Search for the cell housing the specified text and yield its (X, Y) center coordinate. 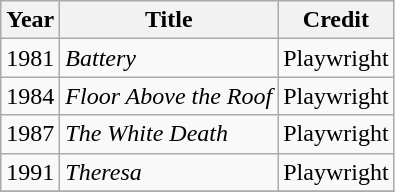
1991 (30, 172)
1987 (30, 134)
Battery (169, 58)
Floor Above the Roof (169, 96)
1984 (30, 96)
Theresa (169, 172)
Credit (336, 20)
1981 (30, 58)
Title (169, 20)
Year (30, 20)
The White Death (169, 134)
